Locate the cell with the specified text and output its (X, Y) center coordinate. 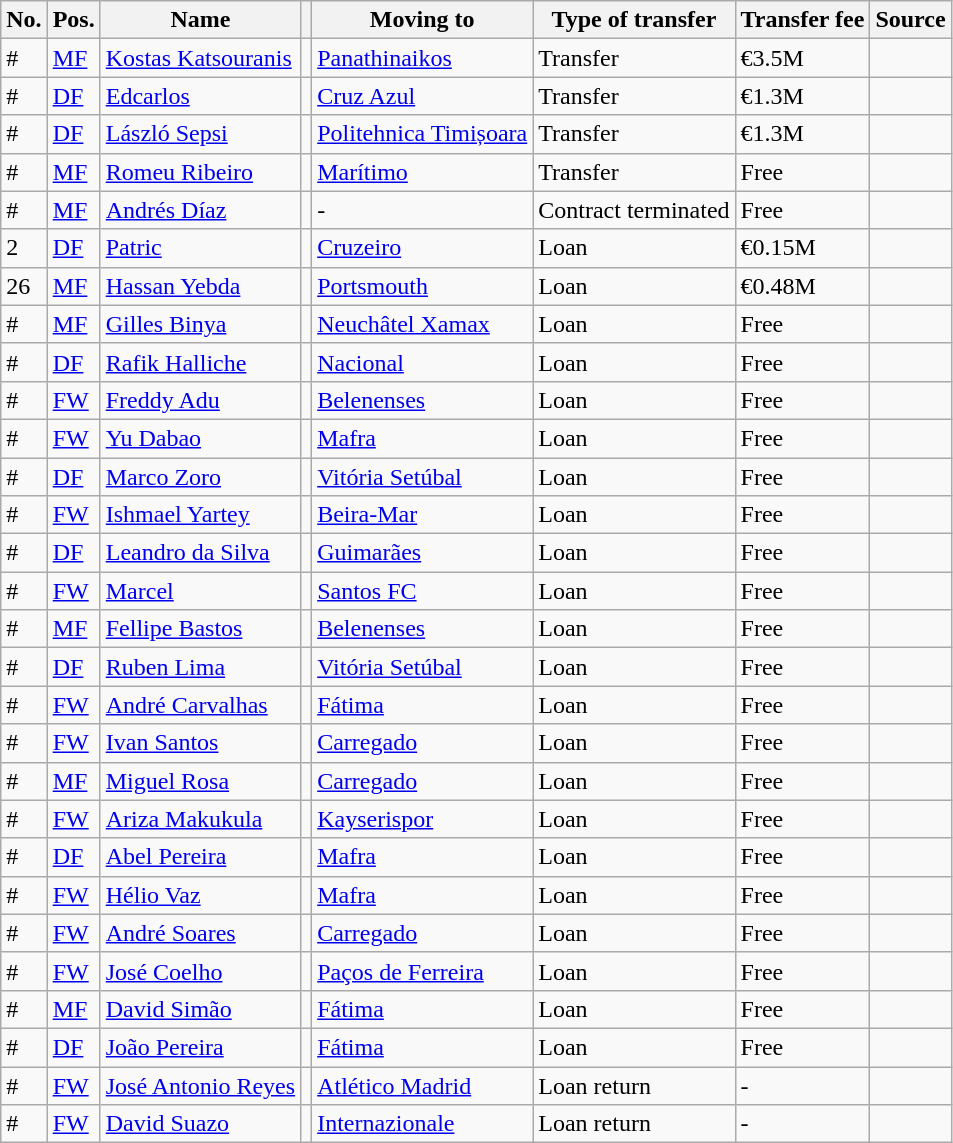
Edcarlos (200, 96)
Atlético Madrid (422, 1085)
José Coelho (200, 971)
Hélio Vaz (200, 895)
Andrés Díaz (200, 210)
Marco Zoro (200, 477)
Santos FC (422, 591)
David Simão (200, 1009)
Source (910, 20)
Gilles Binya (200, 324)
Moving to (422, 20)
Portsmouth (422, 286)
Romeu Ribeiro (200, 172)
Name (200, 20)
Guimarães (422, 553)
Patric (200, 248)
Contract terminated (634, 210)
€0.15M (802, 248)
João Pereira (200, 1047)
Neuchâtel Xamax (422, 324)
Politehnica Timișoara (422, 134)
€3.5M (802, 58)
Ivan Santos (200, 743)
Type of transfer (634, 20)
Hassan Yebda (200, 286)
No. (24, 20)
Miguel Rosa (200, 781)
Ruben Lima (200, 667)
Kostas Katsouranis (200, 58)
Marcel (200, 591)
Paços de Ferreira (422, 971)
Abel Pereira (200, 857)
26 (24, 286)
Transfer fee (802, 20)
David Suazo (200, 1124)
László Sepsi (200, 134)
Nacional (422, 362)
Rafik Halliche (200, 362)
Cruzeiro (422, 248)
Kayserispor (422, 819)
Freddy Adu (200, 400)
Beira-Mar (422, 515)
José Antonio Reyes (200, 1085)
Leandro da Silva (200, 553)
€0.48M (802, 286)
Cruz Azul (422, 96)
2 (24, 248)
Ariza Makukula (200, 819)
Pos. (74, 20)
André Carvalhas (200, 705)
Fellipe Bastos (200, 629)
Panathinaikos (422, 58)
Internazionale (422, 1124)
André Soares (200, 933)
Yu Dabao (200, 438)
Ishmael Yartey (200, 515)
Marítimo (422, 172)
